Capture the cell that displays the provided text and extract its [X, Y] central coordinate. 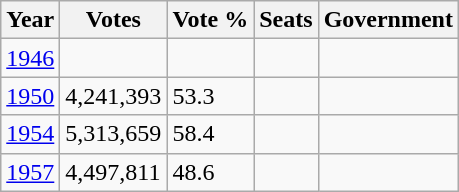
4,241,393 [114, 96]
Votes [114, 20]
Seats [286, 20]
5,313,659 [114, 134]
58.4 [210, 134]
1946 [30, 58]
4,497,811 [114, 172]
53.3 [210, 96]
1954 [30, 134]
Year [30, 20]
Vote % [210, 20]
48.6 [210, 172]
Government [388, 20]
1957 [30, 172]
1950 [30, 96]
